Scan for the cell matching the given text and deliver its (x, y) coordinate at center. 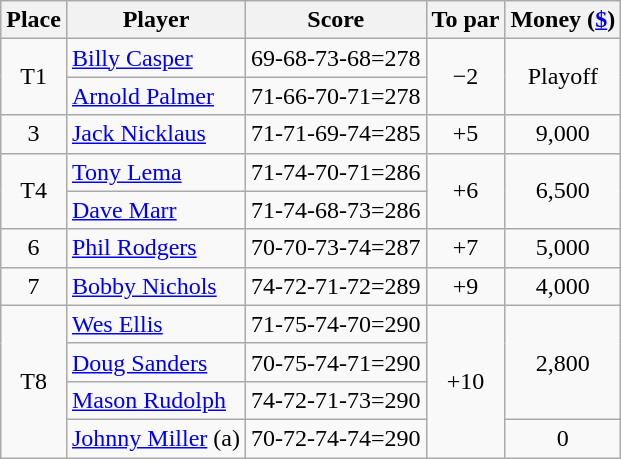
71-66-70-71=278 (336, 96)
Money ($) (563, 20)
6 (34, 248)
Playoff (563, 77)
Tony Lema (156, 172)
+9 (466, 286)
Johnny Miller (a) (156, 438)
+10 (466, 381)
5,000 (563, 248)
Billy Casper (156, 58)
6,500 (563, 191)
7 (34, 286)
71-74-70-71=286 (336, 172)
74-72-71-72=289 (336, 286)
71-71-69-74=285 (336, 134)
T4 (34, 191)
3 (34, 134)
Place (34, 20)
To par (466, 20)
9,000 (563, 134)
4,000 (563, 286)
Jack Nicklaus (156, 134)
T8 (34, 381)
−2 (466, 77)
70-75-74-71=290 (336, 362)
Doug Sanders (156, 362)
Player (156, 20)
+7 (466, 248)
70-72-74-74=290 (336, 438)
Arnold Palmer (156, 96)
Mason Rudolph (156, 400)
0 (563, 438)
+5 (466, 134)
69-68-73-68=278 (336, 58)
74-72-71-73=290 (336, 400)
71-74-68-73=286 (336, 210)
Dave Marr (156, 210)
Wes Ellis (156, 324)
T1 (34, 77)
+6 (466, 191)
2,800 (563, 362)
71-75-74-70=290 (336, 324)
Score (336, 20)
70-70-73-74=287 (336, 248)
Phil Rodgers (156, 248)
Bobby Nichols (156, 286)
